Pinpoint the cell where the given text exists, returning its (x, y) midpoint coordinate. 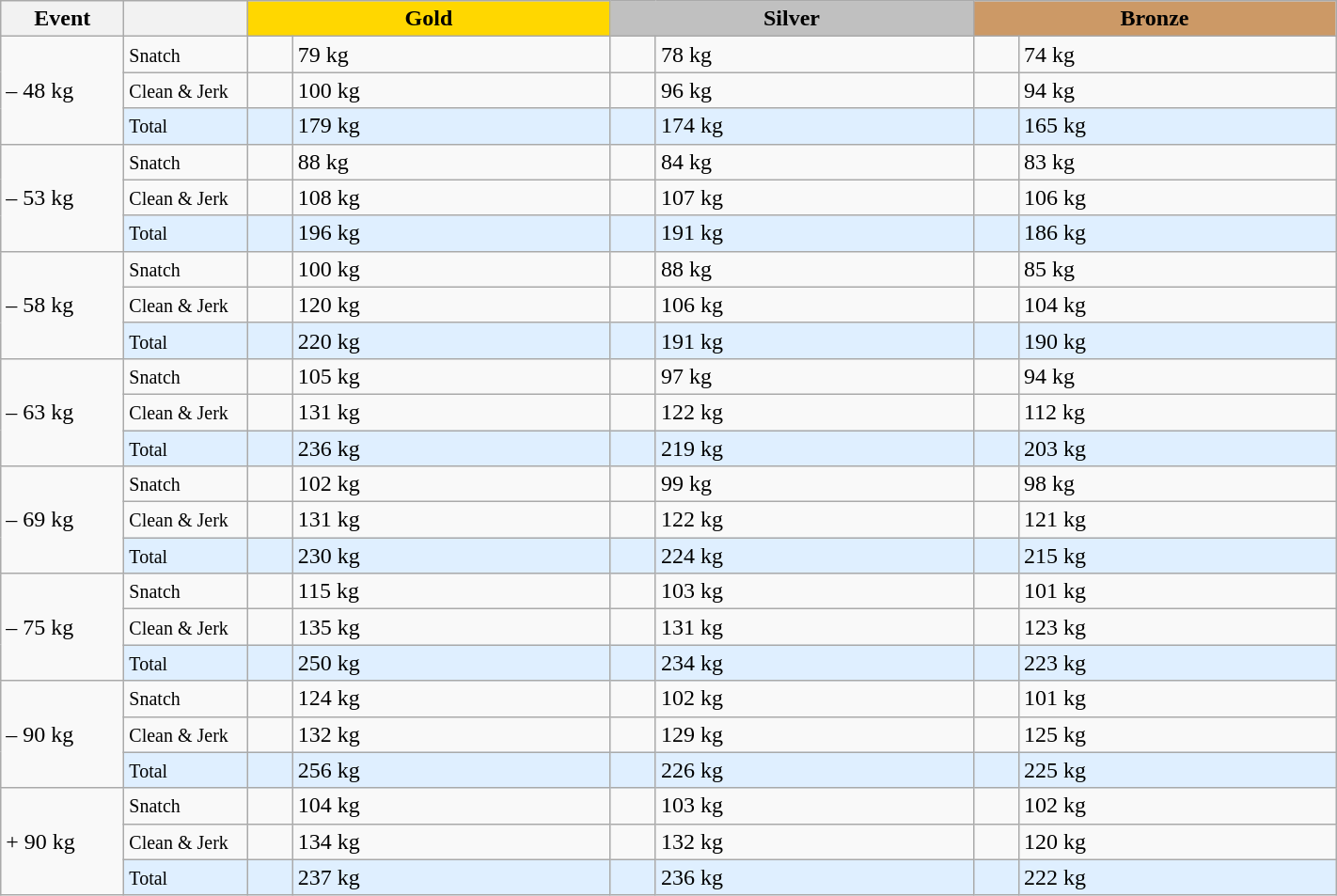
78 kg (814, 55)
83 kg (1177, 162)
226 kg (814, 770)
79 kg (451, 55)
– 48 kg (62, 90)
84 kg (814, 162)
– 69 kg (62, 520)
250 kg (451, 663)
121 kg (1177, 520)
– 75 kg (62, 627)
105 kg (451, 376)
123 kg (1177, 627)
224 kg (814, 556)
97 kg (814, 376)
220 kg (451, 340)
179 kg (451, 126)
74 kg (1177, 55)
– 53 kg (62, 197)
222 kg (1177, 877)
98 kg (1177, 484)
– 58 kg (62, 305)
174 kg (814, 126)
237 kg (451, 877)
96 kg (814, 90)
190 kg (1177, 340)
115 kg (451, 591)
Event (62, 19)
134 kg (451, 841)
223 kg (1177, 663)
112 kg (1177, 412)
99 kg (814, 484)
+ 90 kg (62, 841)
230 kg (451, 556)
108 kg (451, 197)
125 kg (1177, 734)
85 kg (1177, 269)
107 kg (814, 197)
234 kg (814, 663)
186 kg (1177, 233)
196 kg (451, 233)
– 63 kg (62, 412)
Silver (792, 19)
129 kg (814, 734)
215 kg (1177, 556)
219 kg (814, 448)
– 90 kg (62, 734)
256 kg (451, 770)
Gold (429, 19)
124 kg (451, 699)
135 kg (451, 627)
165 kg (1177, 126)
203 kg (1177, 448)
225 kg (1177, 770)
Bronze (1155, 19)
